Pinpoint the cell where the given text exists, returning its [x, y] midpoint coordinate. 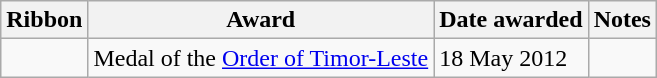
Medal of the Order of Timor-Leste [261, 58]
Date awarded [511, 20]
Notes [622, 20]
Ribbon [44, 20]
18 May 2012 [511, 58]
Award [261, 20]
